From the cell containing the given text, extract its center point as (X, Y) coordinate. 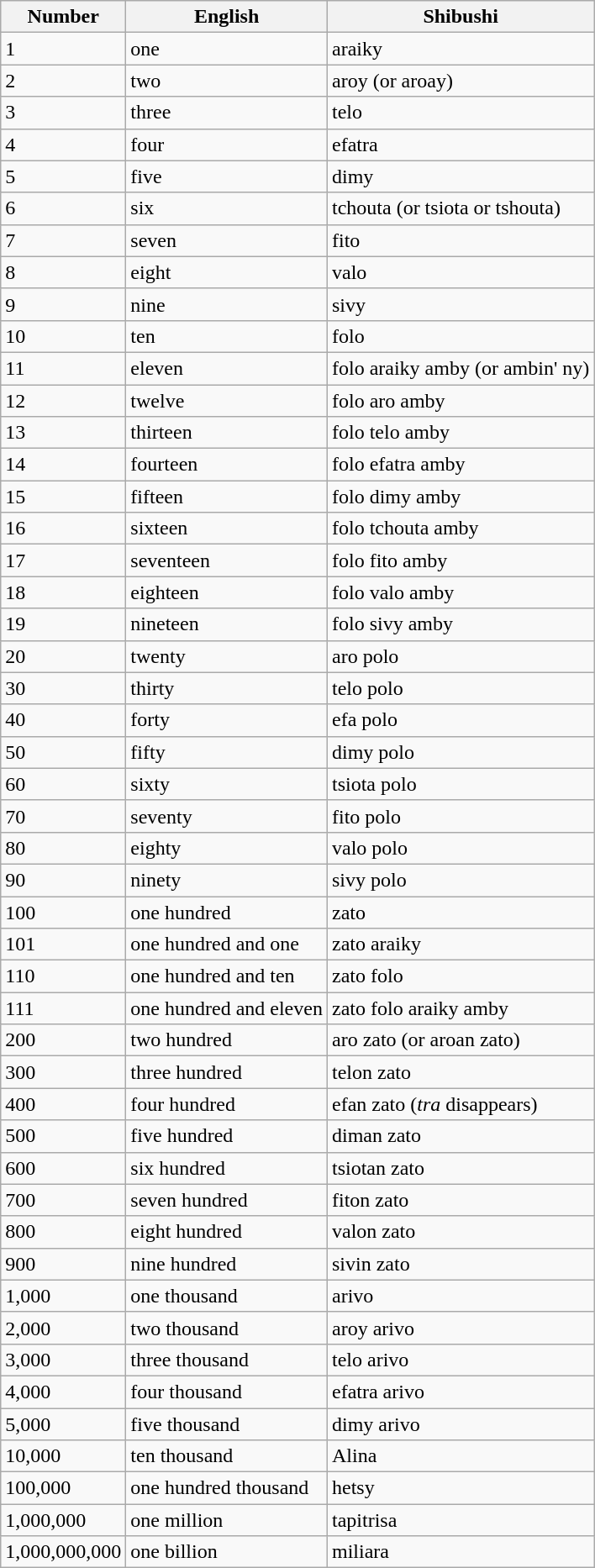
tchouta (or tsiota or tshouta) (461, 208)
ten thousand (227, 1456)
hetsy (461, 1488)
folo aro amby (461, 401)
arivo (461, 1296)
dimy polo (461, 752)
Alina (461, 1456)
80 (64, 848)
seventeen (227, 560)
eighty (227, 848)
fourteen (227, 465)
400 (64, 1104)
one hundred (227, 912)
ninety (227, 880)
70 (64, 816)
1 (64, 49)
18 (64, 592)
zato (461, 912)
90 (64, 880)
three hundred (227, 1072)
11 (64, 368)
19 (64, 624)
four (227, 145)
300 (64, 1072)
Shibushi (461, 17)
50 (64, 752)
800 (64, 1232)
sixteen (227, 529)
3 (64, 113)
30 (64, 688)
fiton zato (461, 1200)
folo tchouta amby (461, 529)
tapitrisa (461, 1520)
one thousand (227, 1296)
folo dimy amby (461, 497)
2 (64, 81)
two (227, 81)
2,000 (64, 1328)
sivin zato (461, 1264)
five thousand (227, 1424)
16 (64, 529)
five (227, 176)
tsiotan zato (461, 1168)
sixty (227, 784)
aroy (or aroay) (461, 81)
5,000 (64, 1424)
100,000 (64, 1488)
200 (64, 1040)
twenty (227, 656)
fifty (227, 752)
110 (64, 976)
nine hundred (227, 1264)
telo polo (461, 688)
6 (64, 208)
forty (227, 720)
telo arivo (461, 1360)
seventy (227, 816)
aroy arivo (461, 1328)
Number (64, 17)
sivy polo (461, 880)
efa polo (461, 720)
aro zato (or aroan zato) (461, 1040)
500 (64, 1136)
folo efatra amby (461, 465)
araiky (461, 49)
efan zato (tra disappears) (461, 1104)
7 (64, 240)
thirty (227, 688)
zato folo (461, 976)
fifteen (227, 497)
1,000 (64, 1296)
111 (64, 1008)
eighteen (227, 592)
eleven (227, 368)
nineteen (227, 624)
telon zato (461, 1072)
diman zato (461, 1136)
12 (64, 401)
700 (64, 1200)
5 (64, 176)
folo (461, 336)
telo (461, 113)
valo polo (461, 848)
1,000,000,000 (64, 1552)
zato folo araiky amby (461, 1008)
3,000 (64, 1360)
six hundred (227, 1168)
three (227, 113)
10,000 (64, 1456)
two thousand (227, 1328)
4 (64, 145)
folo sivy amby (461, 624)
13 (64, 433)
one hundred and eleven (227, 1008)
aro polo (461, 656)
folo telo amby (461, 433)
4,000 (64, 1392)
600 (64, 1168)
100 (64, 912)
four thousand (227, 1392)
fito polo (461, 816)
9 (64, 304)
three thousand (227, 1360)
eight hundred (227, 1232)
six (227, 208)
twelve (227, 401)
valo (461, 272)
14 (64, 465)
tsiota polo (461, 784)
efatra (461, 145)
valon zato (461, 1232)
miliara (461, 1552)
eight (227, 272)
efatra arivo (461, 1392)
10 (64, 336)
one hundred and ten (227, 976)
8 (64, 272)
101 (64, 944)
English (227, 17)
17 (64, 560)
one billion (227, 1552)
40 (64, 720)
folo valo amby (461, 592)
four hundred (227, 1104)
nine (227, 304)
dimy (461, 176)
ten (227, 336)
20 (64, 656)
thirteen (227, 433)
sivy (461, 304)
zato araiky (461, 944)
one million (227, 1520)
seven (227, 240)
folo fito amby (461, 560)
fito (461, 240)
two hundred (227, 1040)
folo araiky amby (or ambin' ny) (461, 368)
seven hundred (227, 1200)
one hundred thousand (227, 1488)
60 (64, 784)
900 (64, 1264)
dimy arivo (461, 1424)
1,000,000 (64, 1520)
15 (64, 497)
one hundred and one (227, 944)
one (227, 49)
five hundred (227, 1136)
